Detect which cell encompasses the target text, then output its (X, Y) center coordinate. 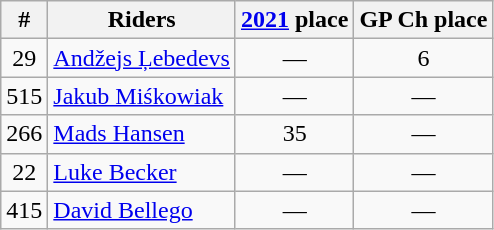
Jakub Miśkowiak (142, 96)
29 (24, 58)
Luke Becker (142, 172)
# (24, 20)
415 (24, 210)
35 (294, 134)
David Bellego (142, 210)
515 (24, 96)
Andžejs Ļebedevs (142, 58)
Riders (142, 20)
2021 place (294, 20)
22 (24, 172)
Mads Hansen (142, 134)
GP Ch place (424, 20)
6 (424, 58)
266 (24, 134)
